Pinpoint the cell where the given text exists, returning its [X, Y] midpoint coordinate. 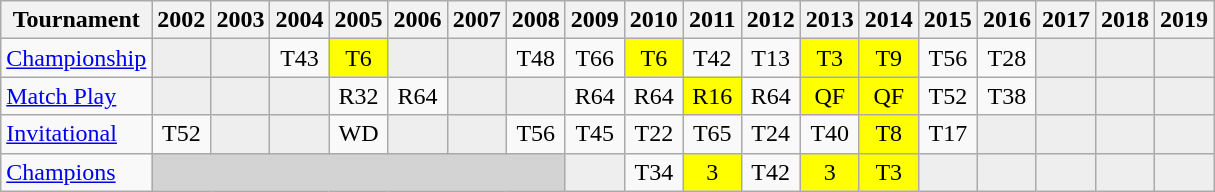
T28 [1006, 58]
T17 [948, 134]
2009 [594, 20]
WD [358, 134]
2006 [418, 20]
2008 [536, 20]
2007 [476, 20]
Champions [76, 172]
Invitational [76, 134]
2017 [1066, 20]
T34 [654, 172]
2004 [300, 20]
2010 [654, 20]
2016 [1006, 20]
T66 [594, 58]
T40 [830, 134]
Championship [76, 58]
Tournament [76, 20]
2013 [830, 20]
Match Play [76, 96]
2011 [712, 20]
T38 [1006, 96]
2005 [358, 20]
2019 [1184, 20]
2018 [1126, 20]
2002 [182, 20]
T48 [536, 58]
T9 [888, 58]
R16 [712, 96]
2015 [948, 20]
T13 [770, 58]
T24 [770, 134]
2014 [888, 20]
T22 [654, 134]
T8 [888, 134]
T45 [594, 134]
2012 [770, 20]
T43 [300, 58]
T65 [712, 134]
R32 [358, 96]
2003 [240, 20]
